Determine the (x, y) coordinate at the center of the cell enclosing the given text.  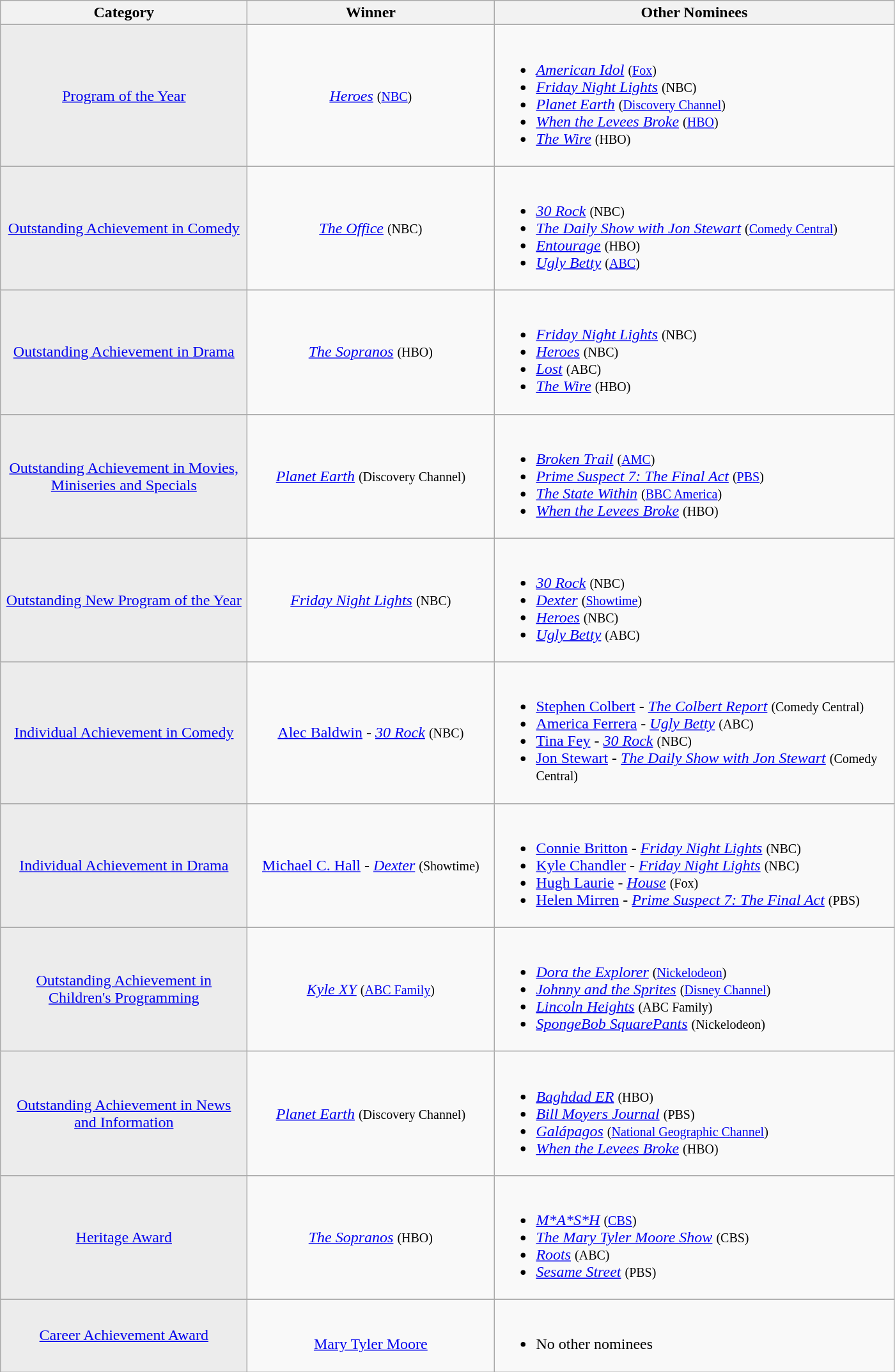
30 Rock (NBC)Dexter (Showtime)Heroes (NBC)Ugly Betty (ABC) (694, 600)
Heroes (NBC) (371, 96)
Career Achievement Award (124, 1336)
Category (124, 13)
Alec Baldwin - 30 Rock (NBC) (371, 732)
Baghdad ER (HBO)Bill Moyers Journal (PBS)Galápagos (National Geographic Channel)When the Levees Broke (HBO) (694, 1113)
Outstanding Achievement in News and Information (124, 1113)
M*A*S*H (CBS)The Mary Tyler Moore Show (CBS)Roots (ABC)Sesame Street (PBS) (694, 1237)
No other nominees (694, 1336)
Mary Tyler Moore (371, 1336)
Outstanding New Program of the Year (124, 600)
Michael C. Hall - Dexter (Showtime) (371, 865)
Individual Achievement in Drama (124, 865)
Heritage Award (124, 1237)
American Idol (Fox)Friday Night Lights (NBC)Planet Earth (Discovery Channel)When the Levees Broke (HBO)The Wire (HBO) (694, 96)
Outstanding Achievement in Comedy (124, 228)
The Office (NBC) (371, 228)
30 Rock (NBC)The Daily Show with Jon Stewart (Comedy Central)Entourage (HBO)Ugly Betty (ABC) (694, 228)
Broken Trail (AMC)Prime Suspect 7: The Final Act (PBS)The State Within (BBC America)When the Levees Broke (HBO) (694, 476)
Kyle XY (ABC Family) (371, 989)
Winner (371, 13)
Outstanding Achievement in Children's Programming (124, 989)
Outstanding Achievement in Drama (124, 352)
Individual Achievement in Comedy (124, 732)
Outstanding Achievement in Movies, Miniseries and Specials (124, 476)
Friday Night Lights (NBC)Heroes (NBC)Lost (ABC)The Wire (HBO) (694, 352)
Dora the Explorer (Nickelodeon)Johnny and the Sprites (Disney Channel)Lincoln Heights (ABC Family)SpongeBob SquarePants (Nickelodeon) (694, 989)
Friday Night Lights (NBC) (371, 600)
Program of the Year (124, 96)
Other Nominees (694, 13)
